Return [x, y] of the center of cell containing provided text 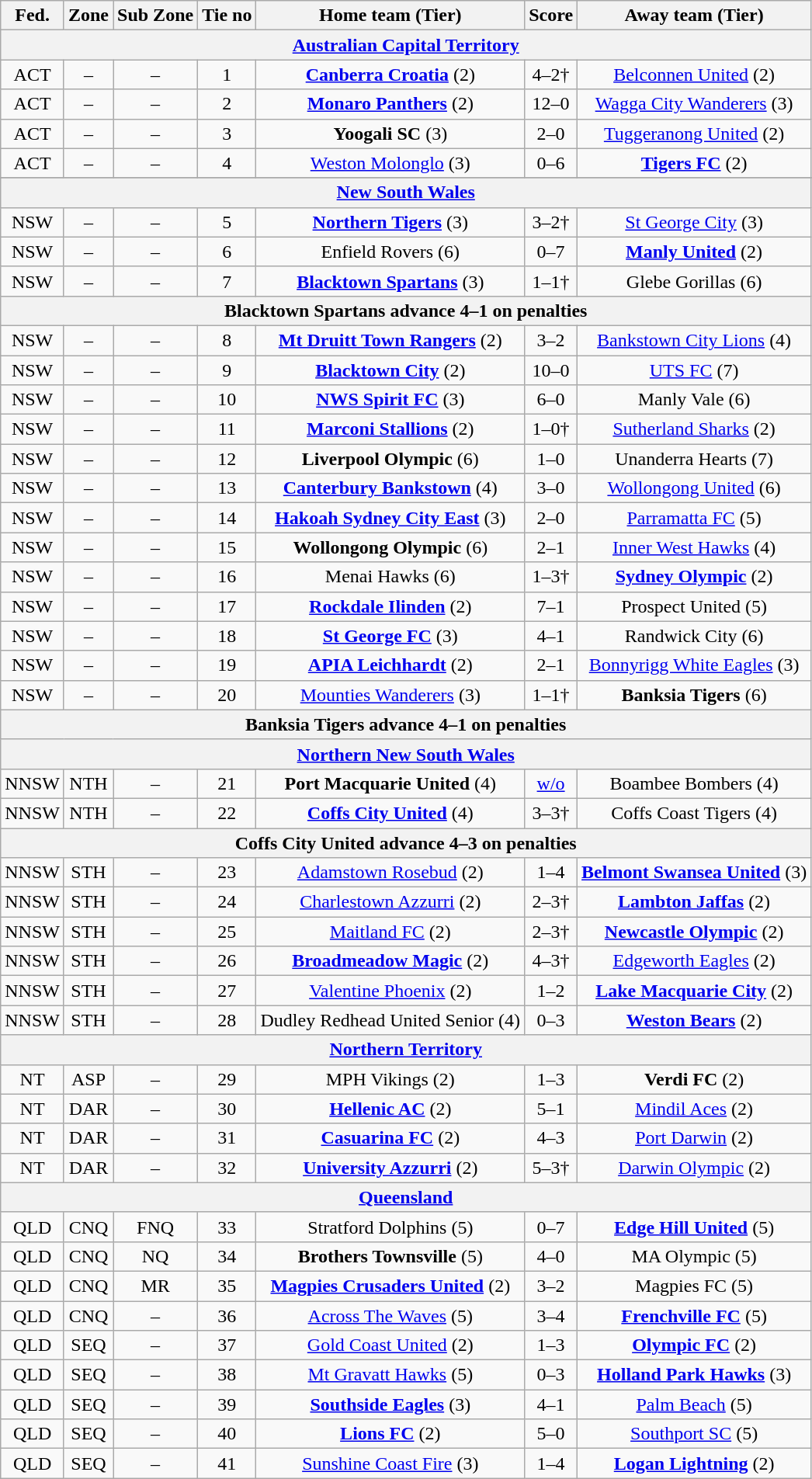
17 [227, 606]
w/o [551, 783]
Valentine Phoenix (2) [390, 991]
Verdi FC (2) [694, 1079]
Belconnen United (2) [694, 75]
Prospect United (5) [694, 606]
Lambton Jaffas (2) [694, 902]
Sub Zone [155, 16]
33 [227, 1227]
5 [227, 222]
Queensland [406, 1197]
APIA Leichhardt (2) [390, 665]
Mounties Wanderers (3) [390, 695]
26 [227, 961]
Canberra Croatia (2) [390, 75]
19 [227, 665]
2 [227, 104]
Yoogali SC (3) [390, 134]
4–0 [551, 1256]
Blacktown City (2) [390, 370]
1 [227, 75]
Tigers FC (2) [694, 163]
32 [227, 1168]
Unanderra Hearts (7) [694, 459]
Holland Park Hawks (3) [694, 1375]
Manly United (2) [694, 252]
Gold Coast United (2) [390, 1345]
6–0 [551, 400]
Port Darwin (2) [694, 1138]
10 [227, 400]
Logan Lightning (2) [694, 1463]
1–3† [551, 577]
NQ [155, 1256]
Canterbury Bankstown (4) [390, 488]
Fed. [33, 16]
Wollongong Olympic (6) [390, 547]
Lions FC (2) [390, 1434]
Banksia Tigers advance 4–1 on penalties [406, 724]
Port Macquarie United (4) [390, 783]
3 [227, 134]
Sutherland Sharks (2) [694, 429]
4–2† [551, 75]
38 [227, 1375]
Broadmeadow Magic (2) [390, 961]
24 [227, 902]
Mt Druitt Town Rangers (2) [390, 340]
Enfield Rovers (6) [390, 252]
Newcastle Olympic (2) [694, 932]
31 [227, 1138]
Southside Eagles (3) [390, 1404]
25 [227, 932]
Sunshine Coast Fire (3) [390, 1463]
11 [227, 429]
Menai Hawks (6) [390, 577]
39 [227, 1404]
St George City (3) [694, 222]
St George FC (3) [390, 636]
Wagga City Wanderers (3) [694, 104]
Mindil Aces (2) [694, 1109]
10–0 [551, 370]
Hakoah Sydney City East (3) [390, 518]
Casuarina FC (2) [390, 1138]
Olympic FC (2) [694, 1345]
Mt Gravatt Hawks (5) [390, 1375]
5–1 [551, 1109]
23 [227, 873]
12 [227, 459]
Magpies FC (5) [694, 1286]
Liverpool Olympic (6) [390, 459]
UTS FC (7) [694, 370]
7–1 [551, 606]
Sydney Olympic (2) [694, 577]
9 [227, 370]
ASP [88, 1079]
Randwick City (6) [694, 636]
Maitland FC (2) [390, 932]
Across The Waves (5) [390, 1316]
Tie no [227, 16]
Northern Tigers (3) [390, 222]
6 [227, 252]
1–0† [551, 429]
3–3† [551, 813]
0–6 [551, 163]
1–0 [551, 459]
Edge Hill United (5) [694, 1227]
Blacktown Spartans (3) [390, 281]
34 [227, 1256]
Weston Bears (2) [694, 1020]
Northern Territory [406, 1050]
Parramatta FC (5) [694, 518]
28 [227, 1020]
Coffs Coast Tigers (4) [694, 813]
4–3 [551, 1138]
Coffs City United (4) [390, 813]
MA Olympic (5) [694, 1256]
12–0 [551, 104]
Manly Vale (6) [694, 400]
37 [227, 1345]
Adamstown Rosebud (2) [390, 873]
1–2 [551, 991]
Monaro Panthers (2) [390, 104]
Bankstown City Lions (4) [694, 340]
36 [227, 1316]
Hellenic AC (2) [390, 1109]
40 [227, 1434]
13 [227, 488]
Belmont Swansea United (3) [694, 873]
3–2† [551, 222]
Bonnyrigg White Eagles (3) [694, 665]
Marconi Stallions (2) [390, 429]
Home team (Tier) [390, 16]
5–0 [551, 1434]
21 [227, 783]
Brothers Townsville (5) [390, 1256]
41 [227, 1463]
Boambee Bombers (4) [694, 783]
Weston Molonglo (3) [390, 163]
Coffs City United advance 4–3 on penalties [406, 842]
Zone [88, 16]
4–3† [551, 961]
Glebe Gorillas (6) [694, 281]
18 [227, 636]
Inner West Hawks (4) [694, 547]
Charlestown Azzurri (2) [390, 902]
Rockdale Ilinden (2) [390, 606]
8 [227, 340]
Wollongong United (6) [694, 488]
3–0 [551, 488]
Away team (Tier) [694, 16]
30 [227, 1109]
Edgeworth Eagles (2) [694, 961]
22 [227, 813]
Tuggeranong United (2) [694, 134]
FNQ [155, 1227]
7 [227, 281]
29 [227, 1079]
20 [227, 695]
3–4 [551, 1316]
27 [227, 991]
University Azzurri (2) [390, 1168]
Stratford Dolphins (5) [390, 1227]
35 [227, 1286]
Blacktown Spartans advance 4–1 on penalties [406, 311]
Score [551, 16]
Dudley Redhead United Senior (4) [390, 1020]
Banksia Tigers (6) [694, 695]
Frenchville FC (5) [694, 1316]
Australian Capital Territory [406, 45]
4 [227, 163]
14 [227, 518]
Lake Macquarie City (2) [694, 991]
Darwin Olympic (2) [694, 1168]
New South Wales [406, 193]
Palm Beach (5) [694, 1404]
Northern New South Wales [406, 754]
Southport SC (5) [694, 1434]
16 [227, 577]
15 [227, 547]
Magpies Crusaders United (2) [390, 1286]
MPH Vikings (2) [390, 1079]
5–3† [551, 1168]
NWS Spirit FC (3) [390, 400]
MR [155, 1286]
